Provide the [X, Y] coordinate of the cell's center where the given text is located.  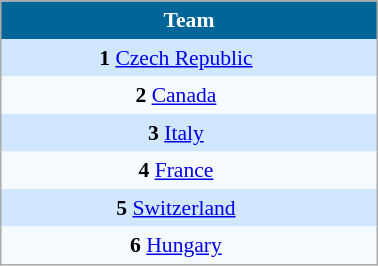
6 Hungary [176, 245]
Team [189, 20]
1 Czech Republic [176, 58]
5 Switzerland [176, 208]
4 France [176, 171]
2 Canada [176, 95]
3 Italy [176, 133]
